Capture the cell that displays the provided text and extract its [X, Y] central coordinate. 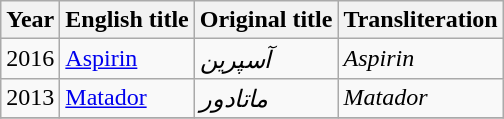
Year [30, 20]
ماتادور [266, 98]
2013 [30, 98]
English title [127, 20]
Original title [266, 20]
Transliteration [420, 20]
2016 [30, 59]
آسپرین [266, 59]
